Determine the (x, y) coordinate at the center of the cell enclosing the given text.  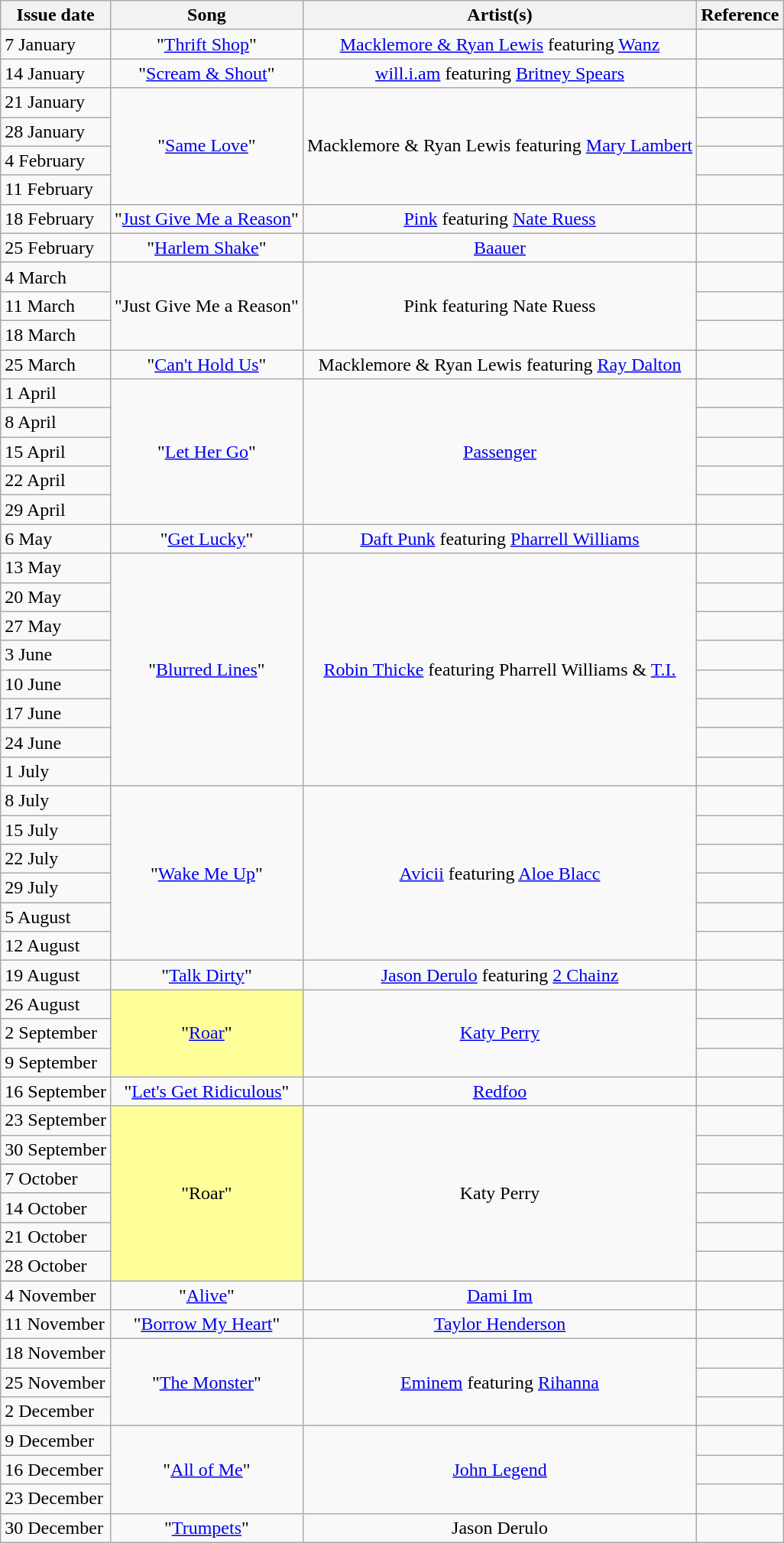
6 May (56, 539)
7 January (56, 44)
"All of Me" (206, 1470)
2 September (56, 1033)
Macklemore & Ryan Lewis featuring Ray Dalton (500, 365)
Jason Derulo featuring 2 Chainz (500, 975)
8 April (56, 423)
19 August (56, 975)
"Scream & Shout" (206, 73)
"Talk Dirty" (206, 975)
18 February (56, 219)
Macklemore & Ryan Lewis featuring Wanz (500, 44)
8 July (56, 800)
29 April (56, 510)
"Borrow My Heart" (206, 1324)
Robin Thicke featuring Pharrell Williams & T.I. (500, 669)
"The Monster" (206, 1383)
25 February (56, 248)
27 May (56, 626)
"Get Lucky" (206, 539)
18 March (56, 335)
"Thrift Shop" (206, 44)
30 September (56, 1149)
21 January (56, 102)
Avicii featuring Aloe Blacc (500, 873)
3 June (56, 655)
"Alive" (206, 1295)
13 May (56, 568)
"Wake Me Up" (206, 873)
24 June (56, 742)
Dami Im (500, 1295)
Reference (740, 15)
23 December (56, 1499)
25 November (56, 1383)
Passenger (500, 452)
28 October (56, 1266)
Artist(s) (500, 15)
1 April (56, 394)
9 December (56, 1441)
Issue date (56, 15)
Redfoo (500, 1091)
2 December (56, 1412)
29 July (56, 888)
"Can't Hold Us" (206, 365)
will.i.am featuring Britney Spears (500, 73)
9 September (56, 1062)
"Harlem Shake" (206, 248)
"Same Love" (206, 146)
12 August (56, 946)
5 August (56, 917)
26 August (56, 1004)
11 November (56, 1324)
Macklemore & Ryan Lewis featuring Mary Lambert (500, 146)
Baauer (500, 248)
Jason Derulo (500, 1528)
4 November (56, 1295)
21 October (56, 1237)
17 June (56, 713)
Eminem featuring Rihanna (500, 1383)
1 July (56, 771)
22 July (56, 859)
20 May (56, 597)
"Blurred Lines" (206, 669)
28 January (56, 131)
10 June (56, 684)
23 September (56, 1120)
16 December (56, 1470)
30 December (56, 1528)
22 April (56, 481)
16 September (56, 1091)
14 October (56, 1207)
John Legend (500, 1470)
15 July (56, 829)
4 March (56, 277)
"Let Her Go" (206, 452)
11 March (56, 306)
7 October (56, 1178)
Taylor Henderson (500, 1324)
18 November (56, 1353)
11 February (56, 190)
Daft Punk featuring Pharrell Williams (500, 539)
4 February (56, 160)
"Let's Get Ridiculous" (206, 1091)
Song (206, 15)
"Trumpets" (206, 1528)
25 March (56, 365)
14 January (56, 73)
15 April (56, 452)
